Output the [x, y] coordinate of the center of the cell containing the given text.  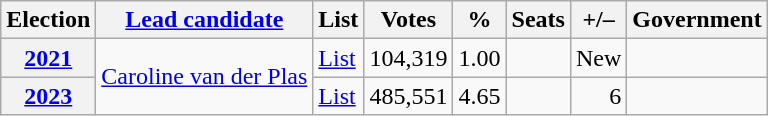
4.65 [480, 96]
1.00 [480, 58]
Caroline van der Plas [204, 77]
Election [48, 20]
2023 [48, 96]
485,551 [408, 96]
% [480, 20]
Votes [408, 20]
Lead candidate [204, 20]
6 [598, 96]
+/– [598, 20]
104,319 [408, 58]
Government [697, 20]
2021 [48, 58]
New [598, 58]
Seats [538, 20]
